Detect which cell encompasses the target text, then output its [X, Y] center coordinate. 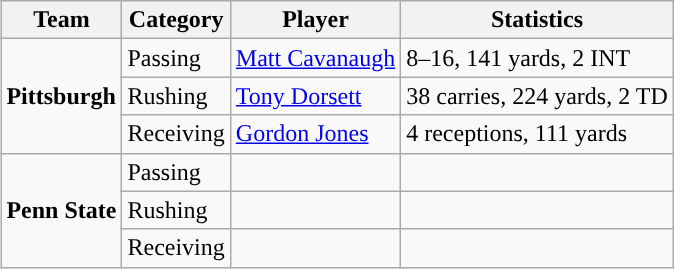
Team [62, 20]
Pittsburgh [62, 96]
Penn State [62, 210]
4 receptions, 111 yards [538, 134]
Gordon Jones [315, 134]
Category [176, 20]
8–16, 141 yards, 2 INT [538, 58]
Player [315, 20]
Statistics [538, 20]
Tony Dorsett [315, 96]
Matt Cavanaugh [315, 58]
38 carries, 224 yards, 2 TD [538, 96]
